Output the [X, Y] coordinate of the center of the cell containing the given text.  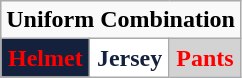
Pants [204, 58]
Uniform Combination [121, 20]
Jersey [130, 58]
Helmet [46, 58]
